For the text-containing cell, return its midpoint in (x, y) coordinate format. 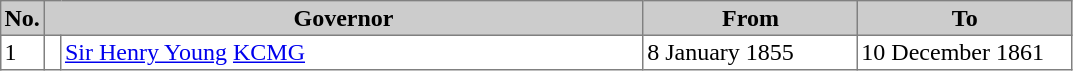
Sir Henry Young KCMG (352, 52)
1 (22, 52)
10 December 1861 (965, 52)
From (750, 18)
8 January 1855 (750, 52)
Governor (344, 18)
To (965, 18)
No. (22, 18)
